Return (x, y) of the center of cell containing provided text 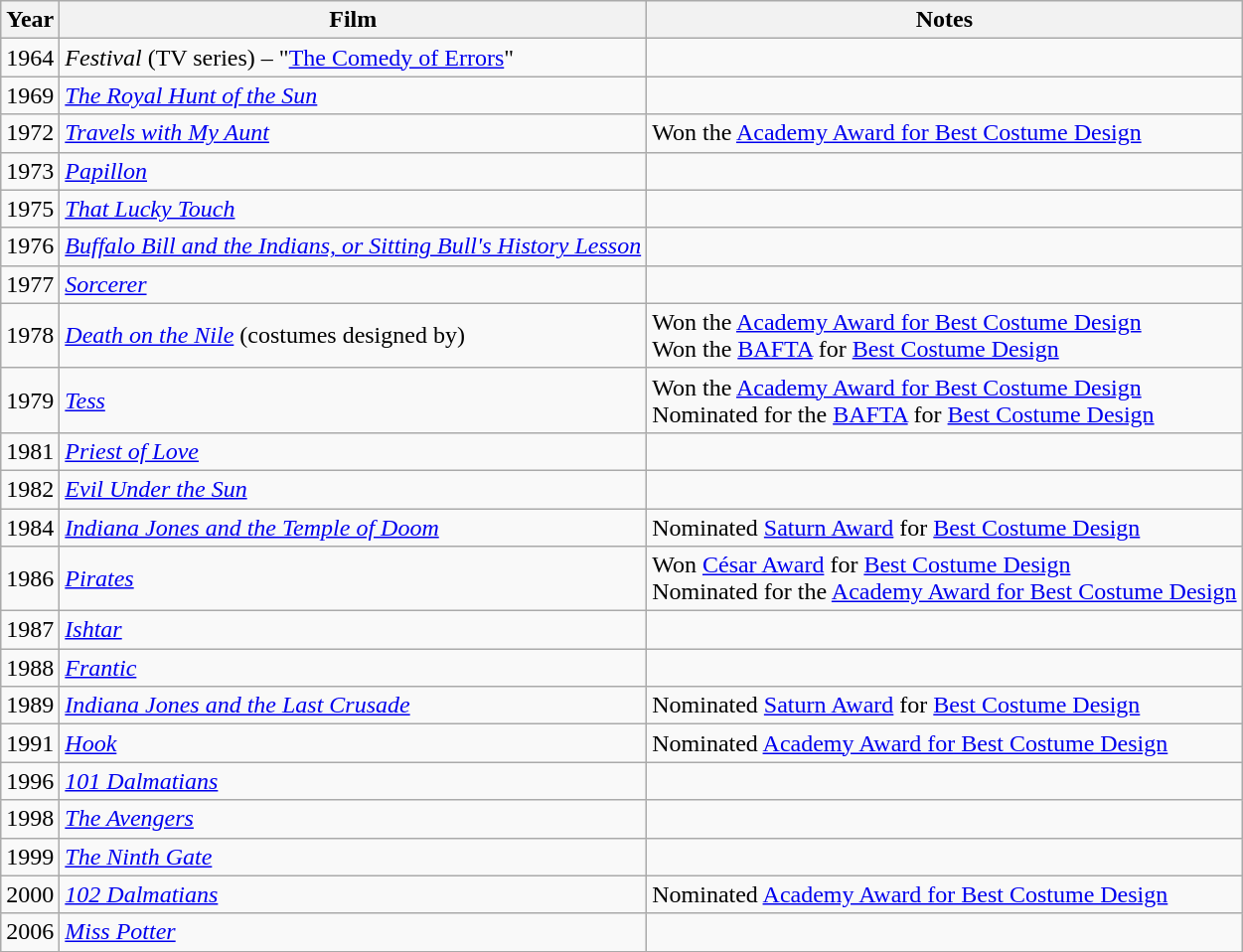
1964 (30, 58)
1984 (30, 528)
1979 (30, 399)
1996 (30, 781)
Pirates (354, 578)
1988 (30, 668)
That Lucky Touch (354, 209)
Year (30, 20)
Won the Academy Award for Best Costume Design Won the BAFTA for Best Costume Design (944, 336)
1973 (30, 171)
1987 (30, 630)
1972 (30, 133)
Miss Potter (354, 932)
1977 (30, 284)
Death on the Nile (costumes designed by) (354, 336)
1982 (30, 489)
1978 (30, 336)
102 Dalmatians (354, 894)
The Royal Hunt of the Sun (354, 95)
1989 (30, 706)
Won the Academy Award for Best Costume Design Nominated for the BAFTA for Best Costume Design (944, 399)
Won César Award for Best Costume Design Nominated for the Academy Award for Best Costume Design (944, 578)
1981 (30, 451)
Priest of Love (354, 451)
Travels with My Aunt (354, 133)
1991 (30, 743)
Notes (944, 20)
1999 (30, 857)
Frantic (354, 668)
Won the Academy Award for Best Costume Design (944, 133)
Indiana Jones and the Temple of Doom (354, 528)
The Avengers (354, 819)
2000 (30, 894)
Papillon (354, 171)
Tess (354, 399)
1969 (30, 95)
1986 (30, 578)
Evil Under the Sun (354, 489)
Sorcerer (354, 284)
Indiana Jones and the Last Crusade (354, 706)
101 Dalmatians (354, 781)
Ishtar (354, 630)
Buffalo Bill and the Indians, or Sitting Bull's History Lesson (354, 246)
2006 (30, 932)
1998 (30, 819)
Hook (354, 743)
Festival (TV series) – "The Comedy of Errors" (354, 58)
The Ninth Gate (354, 857)
1975 (30, 209)
1976 (30, 246)
Film (354, 20)
